Scan for the cell matching the given text and deliver its (X, Y) coordinate at center. 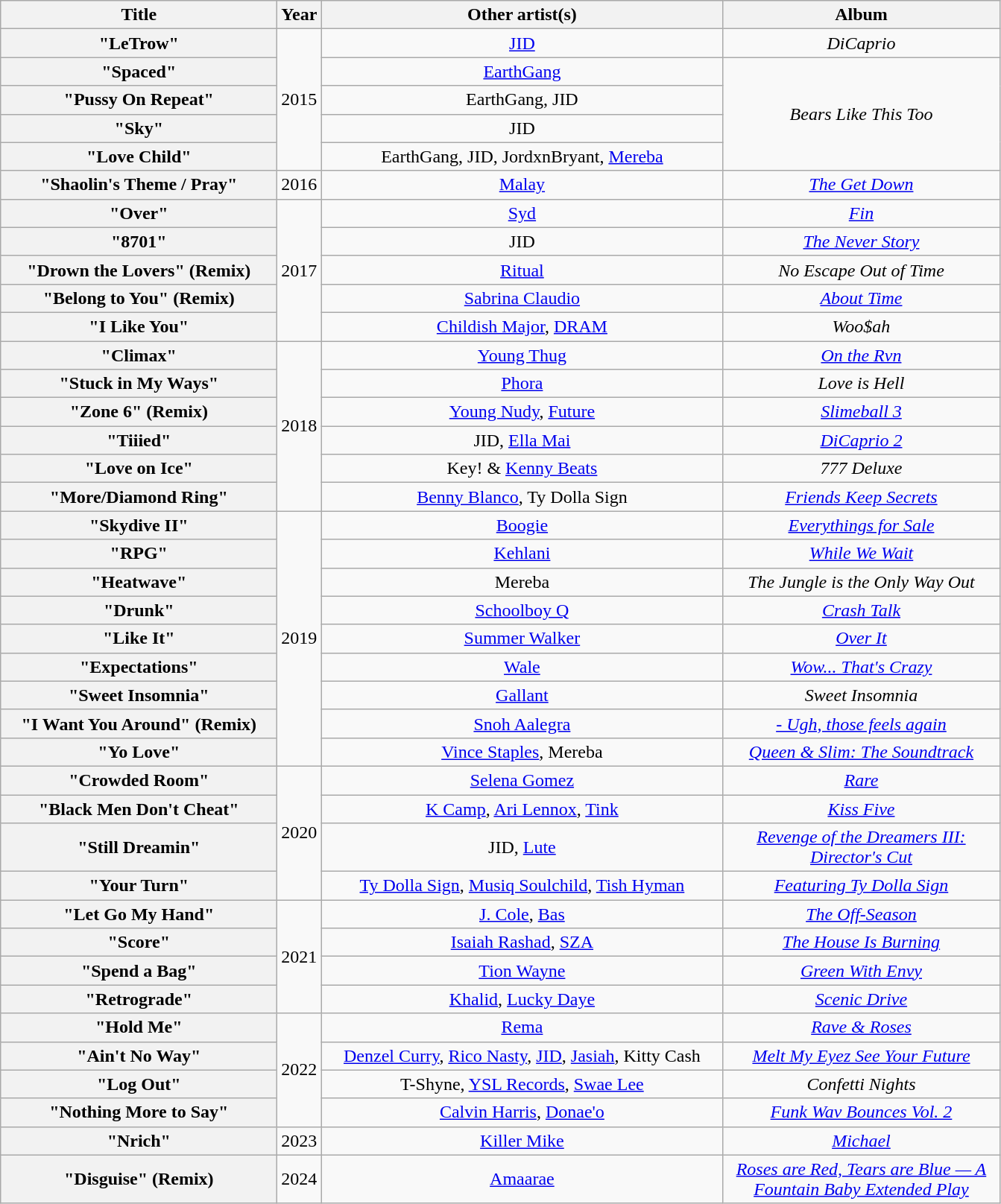
Roses are Red, Tears are Blue — A Fountain Baby Extended Play (862, 1179)
"Zone 6" (Remix) (139, 412)
Ty Dolla Sign, Musiq Soulchild, Tish Hyman (522, 886)
"Sweet Insomnia" (139, 695)
Melt My Eyez See Your Future (862, 1056)
Kiss Five (862, 808)
Title (139, 15)
"Sky" (139, 128)
T-Shyne, YSL Records, Swae Lee (522, 1084)
"Climax" (139, 355)
"Love on Ice" (139, 469)
"Stuck in My Ways" (139, 384)
Funk Wav Bounces Vol. 2 (862, 1112)
Benny Blanco, Ty Dolla Sign (522, 497)
Childish Major, DRAM (522, 326)
Phora (522, 384)
- Ugh, those feels again (862, 723)
"I Like You" (139, 326)
Scenic Drive (862, 999)
Boogie (522, 525)
Fin (862, 213)
Rare (862, 780)
Summer Walker (522, 639)
2022 (300, 1070)
Sweet Insomnia (862, 695)
Isaiah Rashad, SZA (522, 942)
The House Is Burning (862, 942)
Killer Mike (522, 1141)
Ritual (522, 270)
The Get Down (862, 185)
"Shaolin's Theme / Pray" (139, 185)
2023 (300, 1141)
Confetti Nights (862, 1084)
Slimeball 3 (862, 412)
"Drunk" (139, 610)
2016 (300, 185)
"Like It" (139, 639)
"Belong to You" (Remix) (139, 298)
The Off-Season (862, 914)
"Yo Love" (139, 752)
2015 (300, 100)
Schoolboy Q (522, 610)
Rema (522, 1027)
Crash Talk (862, 610)
Kehlani (522, 554)
2017 (300, 270)
2021 (300, 957)
Malay (522, 185)
"More/Diamond Ring" (139, 497)
"Skydive II" (139, 525)
Denzel Curry, Rico Nasty, JID, Jasiah, Kitty Cash (522, 1056)
"8701" (139, 241)
The Never Story (862, 241)
Amaarae (522, 1179)
2020 (300, 833)
Queen & Slim: The Soundtrack (862, 752)
"Spend a Bag" (139, 971)
"Score" (139, 942)
JID, Lute (522, 848)
Gallant (522, 695)
Young Thug (522, 355)
"Your Turn" (139, 886)
"Ain't No Way" (139, 1056)
Other artist(s) (522, 15)
On the Rvn (862, 355)
Bears Like This Too (862, 114)
Young Nudy, Future (522, 412)
EarthGang, JID, JordxnBryant, Mereba (522, 156)
No Escape Out of Time (862, 270)
"Pussy On Repeat" (139, 100)
Wale (522, 667)
Year (300, 15)
Key! & Kenny Beats (522, 469)
"Log Out" (139, 1084)
"Nothing More to Say" (139, 1112)
EarthGang, JID (522, 100)
"Nrich" (139, 1141)
"Heatwave" (139, 582)
About Time (862, 298)
"RPG" (139, 554)
Snoh Aalegra (522, 723)
Calvin Harris, Donae'o (522, 1112)
Album (862, 15)
"Expectations" (139, 667)
Mereba (522, 582)
Everythings for Sale (862, 525)
JID, Ella Mai (522, 440)
Khalid, Lucky Daye (522, 999)
Sabrina Claudio (522, 298)
"Drown the Lovers" (Remix) (139, 270)
Green With Envy (862, 971)
"I Want You Around" (Remix) (139, 723)
DiCaprio (862, 43)
K Camp, Ari Lennox, Tink (522, 808)
"Retrograde" (139, 999)
Woo$ah (862, 326)
Selena Gomez (522, 780)
Revenge of the Dreamers III: Director's Cut (862, 848)
"Over" (139, 213)
"Still Dreamin" (139, 848)
"Love Child" (139, 156)
2024 (300, 1179)
Tion Wayne (522, 971)
Syd (522, 213)
DiCaprio 2 (862, 440)
777 Deluxe (862, 469)
Friends Keep Secrets (862, 497)
Love is Hell (862, 384)
2018 (300, 426)
Vince Staples, Mereba (522, 752)
"Black Men Don't Cheat" (139, 808)
"Hold Me" (139, 1027)
J. Cole, Bas (522, 914)
"Let Go My Hand" (139, 914)
The Jungle is the Only Way Out (862, 582)
EarthGang (522, 72)
Michael (862, 1141)
Featuring Ty Dolla Sign (862, 886)
Rave & Roses (862, 1027)
2019 (300, 639)
"LeTrow" (139, 43)
"Spaced" (139, 72)
"Tiiied" (139, 440)
"Disguise" (Remix) (139, 1179)
Wow... That's Crazy (862, 667)
While We Wait (862, 554)
"Crowded Room" (139, 780)
Over It (862, 639)
